Identify which cell holds the provided text, then report its (X, Y) central coordinate. 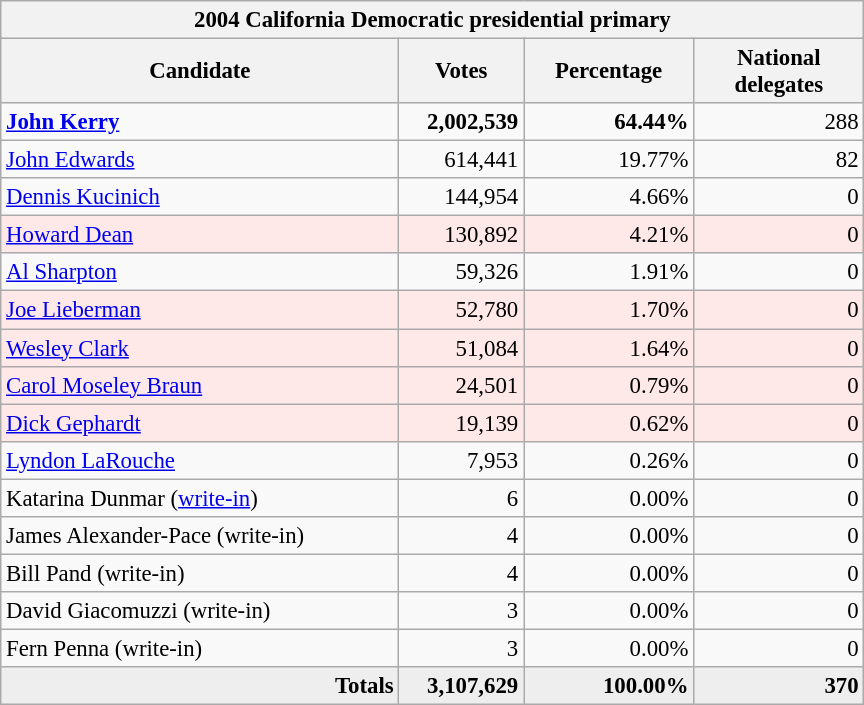
19.77% (609, 160)
Katarina Dunmar (write-in) (200, 498)
144,954 (462, 197)
1.70% (609, 310)
Lyndon LaRouche (200, 460)
19,139 (462, 423)
National delegates (779, 72)
Bill Pand (write-in) (200, 573)
4.21% (609, 235)
John Edwards (200, 160)
1.64% (609, 348)
0.79% (609, 385)
0.26% (609, 460)
Fern Penna (write-in) (200, 648)
2004 California Democratic presidential primary (432, 20)
64.44% (609, 122)
614,441 (462, 160)
100.00% (609, 686)
Percentage (609, 72)
Dennis Kucinich (200, 197)
Wesley Clark (200, 348)
51,084 (462, 348)
David Giacomuzzi (write-in) (200, 611)
Carol Moseley Braun (200, 385)
1.91% (609, 273)
130,892 (462, 235)
Al Sharpton (200, 273)
Joe Lieberman (200, 310)
82 (779, 160)
Candidate (200, 72)
6 (462, 498)
Dick Gephardt (200, 423)
2,002,539 (462, 122)
52,780 (462, 310)
370 (779, 686)
7,953 (462, 460)
Votes (462, 72)
24,501 (462, 385)
3,107,629 (462, 686)
James Alexander-Pace (write-in) (200, 536)
0.62% (609, 423)
Howard Dean (200, 235)
Totals (200, 686)
59,326 (462, 273)
4.66% (609, 197)
288 (779, 122)
John Kerry (200, 122)
